Find where the given text appears and provide that cell's center as (x, y) coordinate. 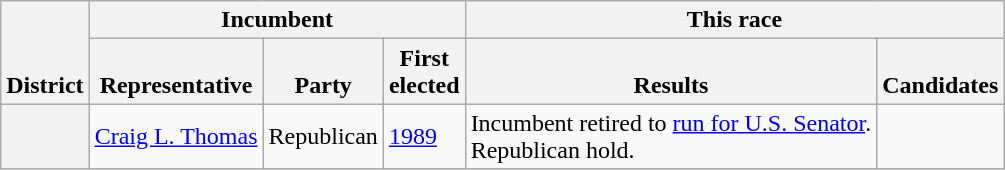
Candidates (940, 72)
Incumbent (277, 20)
This race (734, 20)
Republican (323, 136)
Party (323, 72)
Representative (176, 72)
Incumbent retired to run for U.S. Senator.Republican hold. (671, 136)
Results (671, 72)
1989 (424, 136)
Firstelected (424, 72)
District (45, 52)
Craig L. Thomas (176, 136)
